Return [X, Y] of the center of cell containing provided text 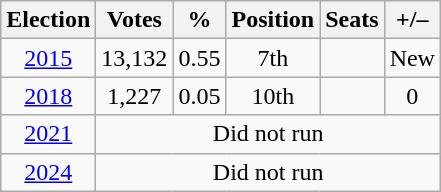
1,227 [134, 96]
+/– [412, 20]
2021 [48, 134]
2024 [48, 172]
0 [412, 96]
10th [273, 96]
% [200, 20]
New [412, 58]
Seats [352, 20]
13,132 [134, 58]
7th [273, 58]
Election [48, 20]
Votes [134, 20]
2015 [48, 58]
0.55 [200, 58]
2018 [48, 96]
0.05 [200, 96]
Position [273, 20]
